From the cell containing the given text, extract its center point as [x, y] coordinate. 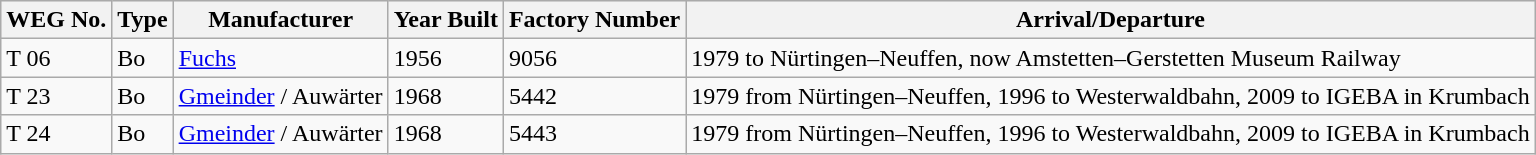
T 24 [56, 134]
Type [142, 20]
WEG No. [56, 20]
Arrival/Departure [1110, 20]
1979 to Nürtingen–Neuffen, now Amstetten–Gerstetten Museum Railway [1110, 58]
5443 [594, 134]
5442 [594, 96]
Year Built [446, 20]
1956 [446, 58]
Manufacturer [280, 20]
T 23 [56, 96]
Fuchs [280, 58]
Factory Number [594, 20]
9056 [594, 58]
T 06 [56, 58]
